Locate the cell with the specified text and output its [X, Y] center coordinate. 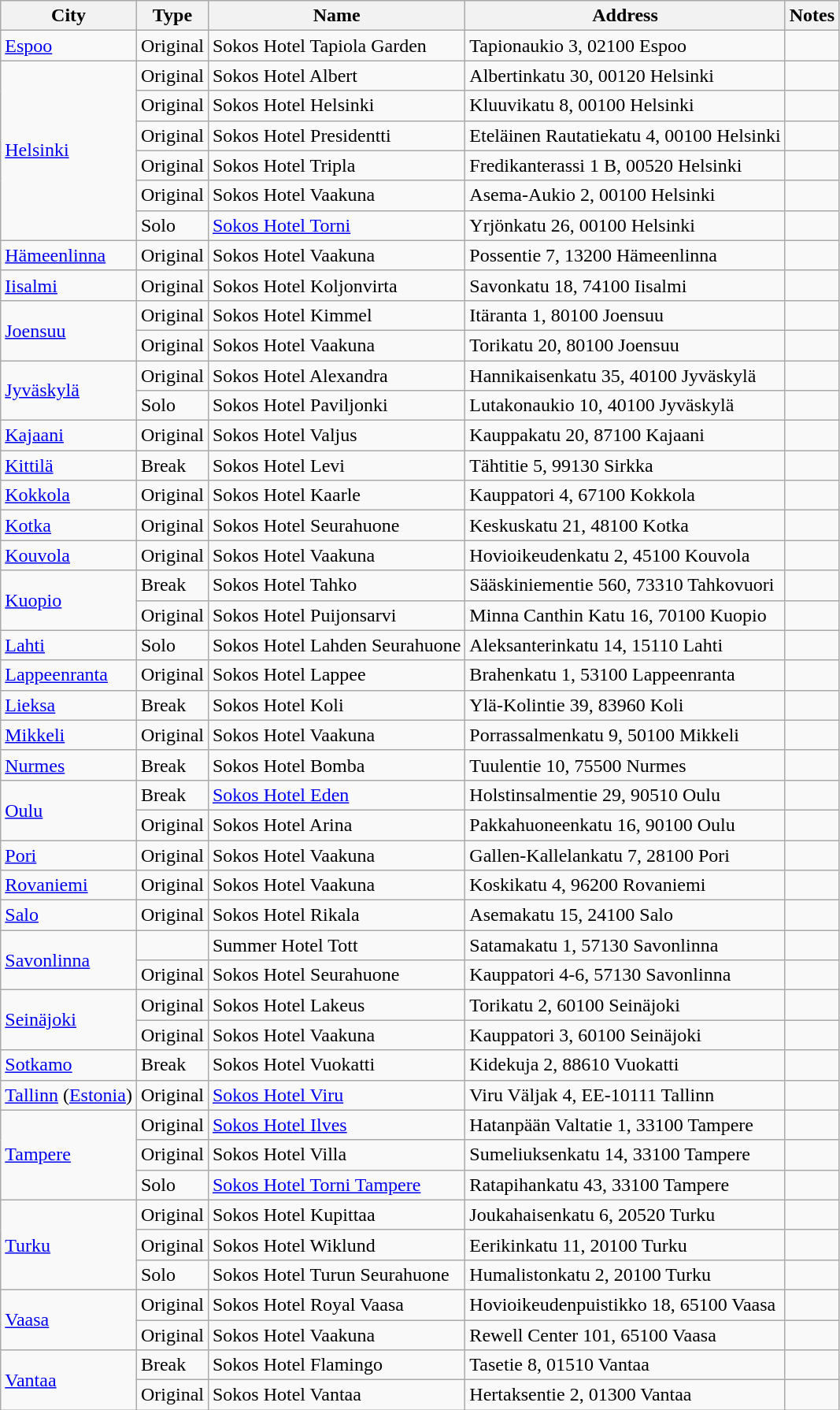
Lutakonaukio 10, 40100 Jyväskylä [625, 406]
Savonkatu 18, 74100 Iisalmi [625, 285]
Tuulentie 10, 75500 Nurmes [625, 765]
Torikatu 2, 60100 Seinäjoki [625, 1005]
Sotkamo [69, 1065]
Kauppakatu 20, 87100 Kajaani [625, 436]
Lieksa [69, 705]
Sokos Hotel Turun Seurahuone [336, 1275]
Sokos Hotel Ilves [336, 1125]
Sokos Hotel Vuokatti [336, 1065]
Kajaani [69, 436]
Kokkola [69, 495]
Hämeenlinna [69, 255]
Sokos Hotel Presidentti [336, 135]
Lappeenranta [69, 675]
Brahenkatu 1, 53100 Lappeenranta [625, 675]
Sokos Hotel Tahko [336, 585]
Kouvola [69, 555]
Asemakatu 15, 24100 Salo [625, 915]
Keskuskatu 21, 48100 Kotka [625, 525]
Sokos Hotel Kimmel [336, 315]
Sokos Hotel Vantaa [336, 1395]
Address [625, 16]
Sokos Hotel Villa [336, 1155]
Yrjönkatu 26, 00100 Helsinki [625, 225]
Sokos Hotel Torni Tampere [336, 1185]
Hovioikeudenpuistikko 18, 65100 Vaasa [625, 1304]
Sokos Hotel Flamingo [336, 1365]
Salo [69, 915]
Sokos Hotel Lappee [336, 675]
Vantaa [69, 1380]
Asema-Aukio 2, 00100 Helsinki [625, 195]
Humalistonkatu 2, 20100 Turku [625, 1275]
Tasetie 8, 01510 Vantaa [625, 1365]
Jyväskylä [69, 391]
Kittilä [69, 466]
Viru Väljak 4, EE-10111 Tallinn [625, 1095]
Type [172, 16]
Koskikatu 4, 96200 Rovaniemi [625, 885]
Sokos Hotel Puijonsarvi [336, 615]
Sokos Hotel Rikala [336, 915]
Oulu [69, 810]
Iisalmi [69, 285]
Sokos Hotel Alexandra [336, 376]
Sokos Hotel Albert [336, 76]
Hatanpään Valtatie 1, 33100 Tampere [625, 1125]
City [69, 16]
Aleksanterinkatu 14, 15110 Lahti [625, 645]
Sokos Hotel Lahden Seurahuone [336, 645]
Kauppatori 4-6, 57130 Savonlinna [625, 975]
Sokos Hotel Valjus [336, 436]
Porrassalmenkatu 9, 50100 Mikkeli [625, 735]
Sokos Hotel Royal Vaasa [336, 1304]
Sääskiniementie 560, 73310 Tahkovuori [625, 585]
Name [336, 16]
Kotka [69, 525]
Sokos Hotel Helsinki [336, 106]
Summer Hotel Tott [336, 945]
Sokos Hotel Kupittaa [336, 1215]
Sumeliuksenkatu 14, 33100 Tampere [625, 1155]
Kauppatori 3, 60100 Seinäjoki [625, 1035]
Hannikaisenkatu 35, 40100 Jyväskylä [625, 376]
Pakkahuoneenkatu 16, 90100 Oulu [625, 825]
Sokos Hotel Viru [336, 1095]
Espoo [69, 46]
Sokos Hotel Wiklund [336, 1245]
Kidekuja 2, 88610 Vuokatti [625, 1065]
Tampere [69, 1155]
Savonlinna [69, 960]
Tallinn (Estonia) [69, 1095]
Notes [812, 16]
Albertinkatu 30, 00120 Helsinki [625, 76]
Ylä-Kolintie 39, 83960 Koli [625, 705]
Joensuu [69, 330]
Mikkeli [69, 735]
Rovaniemi [69, 885]
Joukahaisenkatu 6, 20520 Turku [625, 1215]
Rewell Center 101, 65100 Vaasa [625, 1335]
Sokos Hotel Tripla [336, 165]
Hovioikeudenkatu 2, 45100 Kouvola [625, 555]
Kluuvikatu 8, 00100 Helsinki [625, 106]
Sokos Hotel Kaarle [336, 495]
Sokos Hotel Tapiola Garden [336, 46]
Gallen-Kallelankatu 7, 28100 Pori [625, 855]
Possentie 7, 13200 Hämeenlinna [625, 255]
Sokos Hotel Lakeus [336, 1005]
Minna Canthin Katu 16, 70100 Kuopio [625, 615]
Tähtitie 5, 99130 Sirkka [625, 466]
Pori [69, 855]
Seinäjoki [69, 1020]
Sokos Hotel Arina [336, 825]
Helsinki [69, 150]
Hertaksentie 2, 01300 Vantaa [625, 1395]
Nurmes [69, 765]
Eerikinkatu 11, 20100 Turku [625, 1245]
Ratapihankatu 43, 33100 Tampere [625, 1185]
Sokos Hotel Paviljonki [336, 406]
Sokos Hotel Levi [336, 466]
Satamakatu 1, 57130 Savonlinna [625, 945]
Vaasa [69, 1319]
Sokos Hotel Bomba [336, 765]
Kuopio [69, 600]
Tapionaukio 3, 02100 Espoo [625, 46]
Itäranta 1, 80100 Joensuu [625, 315]
Sokos Hotel Koli [336, 705]
Eteläinen Rautatiekatu 4, 00100 Helsinki [625, 135]
Fredikanterassi 1 B, 00520 Helsinki [625, 165]
Sokos Hotel Eden [336, 795]
Kauppatori 4, 67100 Kokkola [625, 495]
Sokos Hotel Koljonvirta [336, 285]
Torikatu 20, 80100 Joensuu [625, 345]
Turku [69, 1245]
Holstinsalmentie 29, 90510 Oulu [625, 795]
Sokos Hotel Torni [336, 225]
Lahti [69, 645]
